Output the (X, Y) coordinate of the center of the cell containing the given text.  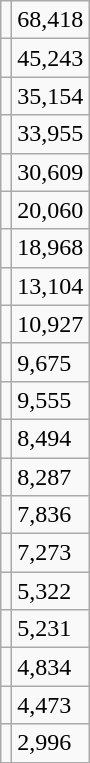
4,834 (50, 667)
8,494 (50, 438)
33,955 (50, 134)
4,473 (50, 705)
20,060 (50, 210)
68,418 (50, 20)
2,996 (50, 743)
45,243 (50, 58)
35,154 (50, 96)
10,927 (50, 324)
5,322 (50, 591)
9,675 (50, 362)
7,836 (50, 515)
13,104 (50, 286)
8,287 (50, 477)
9,555 (50, 400)
30,609 (50, 172)
7,273 (50, 553)
18,968 (50, 248)
5,231 (50, 629)
